From the cell containing the given text, extract its center point as [X, Y] coordinate. 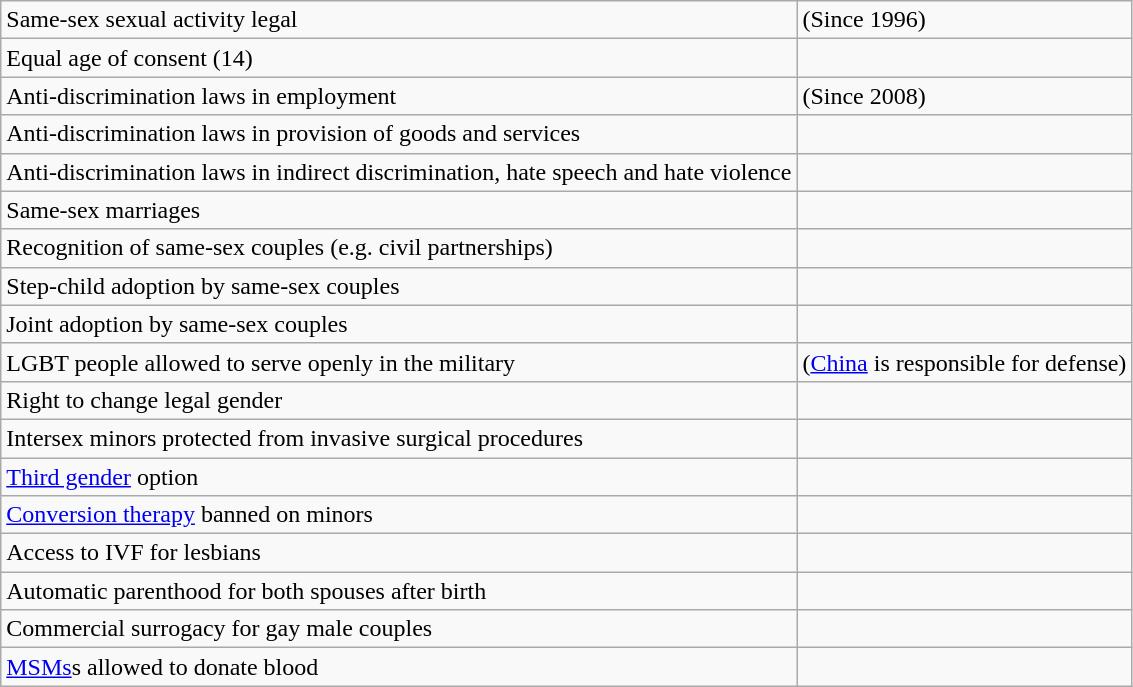
Same-sex sexual activity legal [399, 20]
Third gender option [399, 477]
Automatic parenthood for both spouses after birth [399, 591]
Step-child adoption by same-sex couples [399, 286]
Access to IVF for lesbians [399, 553]
Right to change legal gender [399, 400]
Commercial surrogacy for gay male couples [399, 629]
Anti-discrimination laws in employment [399, 96]
LGBT people allowed to serve openly in the military [399, 362]
Same-sex marriages [399, 210]
MSMss allowed to donate blood [399, 667]
(Since 2008) [964, 96]
Joint adoption by same-sex couples [399, 324]
Recognition of same-sex couples (e.g. civil partnerships) [399, 248]
Anti-discrimination laws in indirect discrimination, hate speech and hate violence [399, 172]
Conversion therapy banned on minors [399, 515]
Anti-discrimination laws in provision of goods and services [399, 134]
(Since 1996) [964, 20]
Equal age of consent (14) [399, 58]
(China is responsible for defense) [964, 362]
Intersex minors protected from invasive surgical procedures [399, 438]
